Provide the (x, y) coordinate of the cell's center where the given text is located.  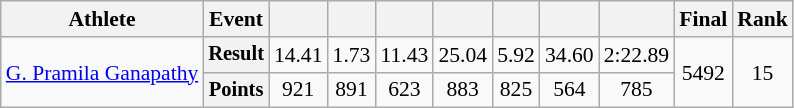
G. Pramila Ganapathy (102, 72)
34.60 (570, 55)
1.73 (352, 55)
Points (236, 90)
Athlete (102, 19)
25.04 (462, 55)
5492 (703, 72)
15 (762, 72)
891 (352, 90)
785 (636, 90)
5.92 (516, 55)
564 (570, 90)
623 (404, 90)
921 (298, 90)
Result (236, 55)
825 (516, 90)
11.43 (404, 55)
Final (703, 19)
883 (462, 90)
Event (236, 19)
Rank (762, 19)
14.41 (298, 55)
2:22.89 (636, 55)
